Identify which cell holds the provided text, then report its [x, y] central coordinate. 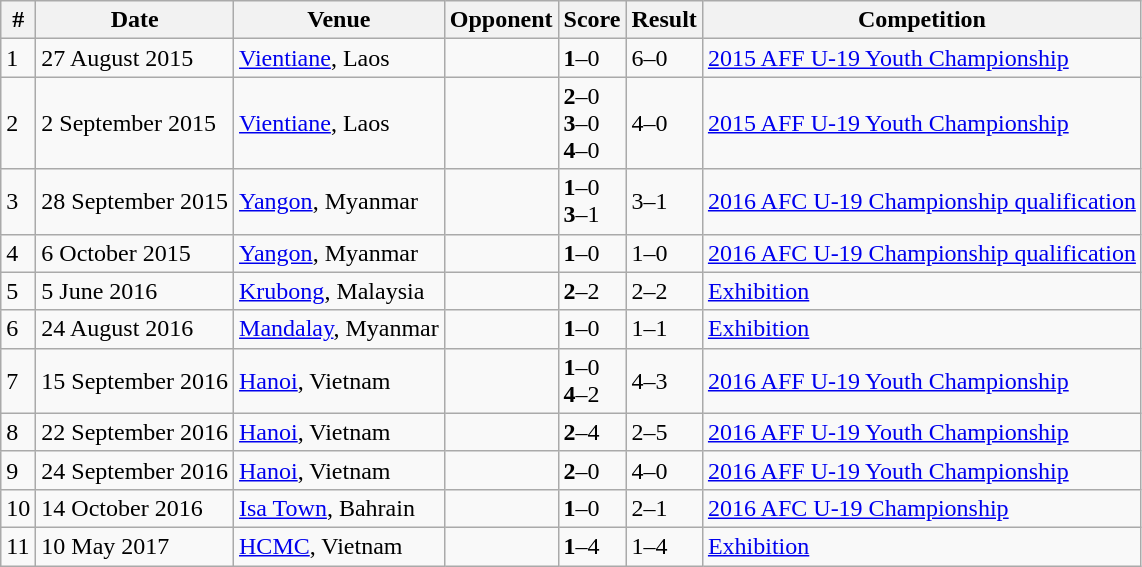
9 [18, 470]
22 September 2016 [135, 432]
14 October 2016 [135, 508]
27 August 2015 [135, 58]
4–3 [664, 380]
Krubong, Malaysia [340, 291]
Competition [922, 20]
2016 AFC U-19 Championship [922, 508]
2–4 [592, 432]
2–0 [592, 470]
4 [18, 253]
1–1 [664, 329]
5 June 2016 [135, 291]
Score [592, 20]
2 [18, 123]
2–5 [664, 432]
Opponent [501, 20]
# [18, 20]
Date [135, 20]
2–1 [664, 508]
6 [18, 329]
7 [18, 380]
5 [18, 291]
Result [664, 20]
28 September 2015 [135, 202]
6 October 2015 [135, 253]
10 [18, 508]
2 September 2015 [135, 123]
8 [18, 432]
HCMC, Vietnam [340, 546]
2–03–04–0 [592, 123]
Isa Town, Bahrain [340, 508]
1 [18, 58]
Mandalay, Myanmar [340, 329]
24 August 2016 [135, 329]
1–03–1 [592, 202]
3–1 [664, 202]
15 September 2016 [135, 380]
10 May 2017 [135, 546]
Venue [340, 20]
1–04–2 [592, 380]
11 [18, 546]
24 September 2016 [135, 470]
6–0 [664, 58]
3 [18, 202]
